Return the (x, y) coordinate for the center point of the cell that contains the specified text.  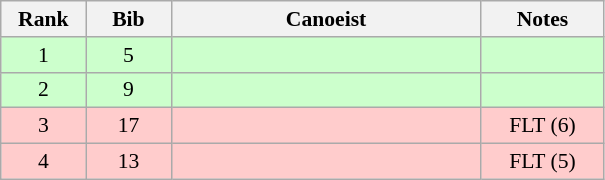
Notes (542, 19)
9 (128, 90)
FLT (5) (542, 162)
4 (44, 162)
1 (44, 55)
Bib (128, 19)
3 (44, 126)
FLT (6) (542, 126)
Rank (44, 19)
5 (128, 55)
Canoeist (326, 19)
13 (128, 162)
17 (128, 126)
2 (44, 90)
